From the cell containing the given text, extract its center point as (x, y) coordinate. 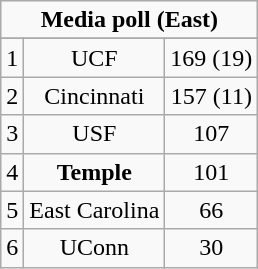
1 (12, 58)
30 (212, 248)
101 (212, 172)
UConn (94, 248)
Cincinnati (94, 96)
5 (12, 210)
6 (12, 248)
107 (212, 134)
157 (11) (212, 96)
UCF (94, 58)
Temple (94, 172)
Media poll (East) (130, 20)
4 (12, 172)
2 (12, 96)
169 (19) (212, 58)
USF (94, 134)
66 (212, 210)
East Carolina (94, 210)
3 (12, 134)
